Determine the (X, Y) coordinate at the center of the cell enclosing the given text.  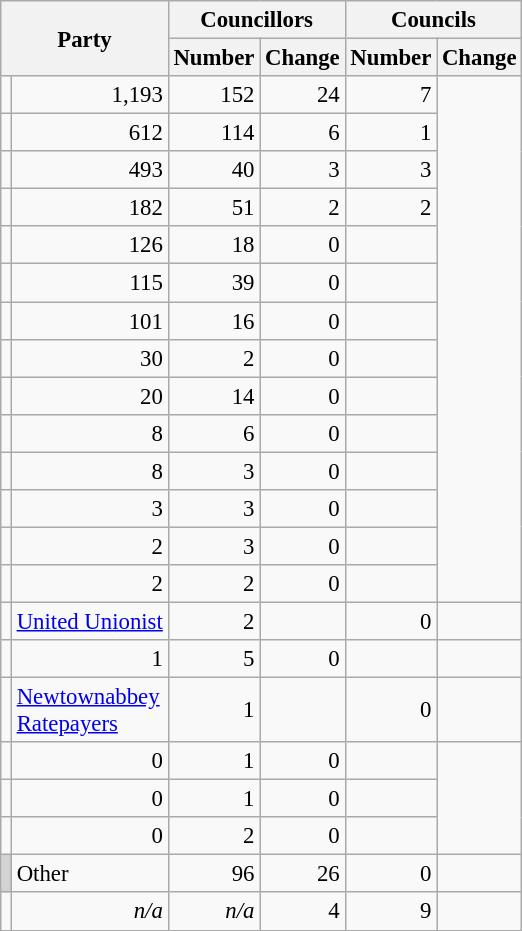
18 (214, 245)
Party (84, 38)
493 (90, 170)
101 (90, 321)
5 (214, 659)
51 (214, 208)
30 (90, 358)
20 (90, 396)
9 (391, 912)
Other (90, 874)
1,193 (90, 95)
612 (90, 133)
16 (214, 321)
152 (214, 95)
24 (302, 95)
Newtownabbey Ratepayers (90, 710)
114 (214, 133)
Councils (434, 20)
40 (214, 170)
United Unionist (90, 621)
182 (90, 208)
7 (391, 95)
96 (214, 874)
Councillors (256, 20)
115 (90, 283)
126 (90, 245)
39 (214, 283)
14 (214, 396)
26 (302, 874)
4 (302, 912)
